Determine the (x, y) coordinate at the center of the cell enclosing the given text.  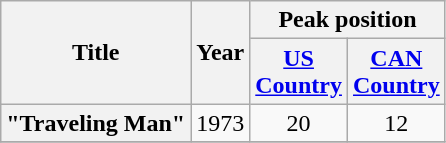
CANCountry (396, 72)
Year (220, 52)
12 (396, 123)
20 (299, 123)
1973 (220, 123)
"Traveling Man" (96, 123)
USCountry (299, 72)
Title (96, 52)
Peak position (348, 20)
